Find where the given text appears and provide that cell's center as [X, Y] coordinate. 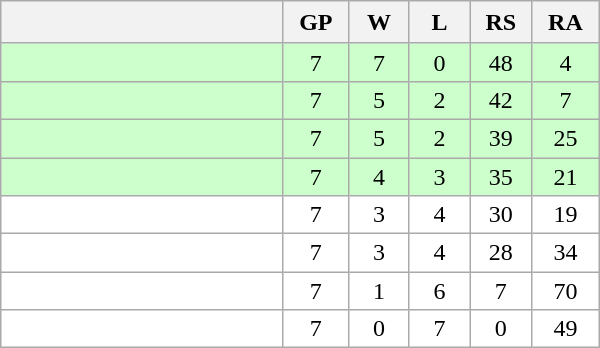
RS [501, 22]
39 [501, 138]
35 [501, 177]
21 [566, 177]
RA [566, 22]
34 [566, 253]
49 [566, 329]
L [440, 22]
25 [566, 138]
W [380, 22]
1 [380, 291]
30 [501, 215]
70 [566, 291]
42 [501, 100]
6 [440, 291]
GP [316, 22]
48 [501, 62]
19 [566, 215]
28 [501, 253]
